Extract the [x, y] coordinate from the center of the cell holding the provided text.  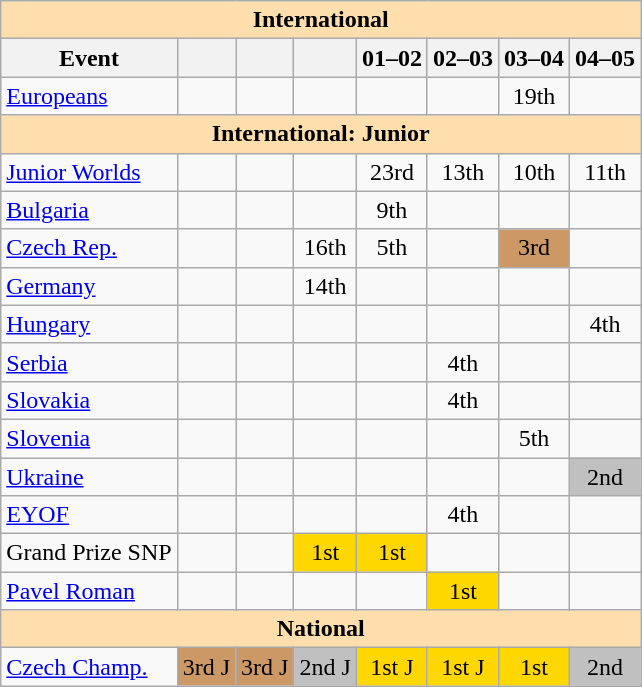
Pavel Roman [89, 591]
16th [325, 248]
International: Junior [321, 134]
3rd [534, 248]
Serbia [89, 362]
Europeans [89, 96]
Slovenia [89, 438]
International [321, 20]
Czech Champ. [89, 667]
Hungary [89, 324]
14th [325, 286]
02–03 [462, 58]
9th [392, 210]
EYOF [89, 515]
23rd [392, 172]
Bulgaria [89, 210]
19th [534, 96]
2nd J [325, 667]
Czech Rep. [89, 248]
Slovakia [89, 400]
Germany [89, 286]
Ukraine [89, 477]
03–04 [534, 58]
Event [89, 58]
Grand Prize SNP [89, 553]
11th [606, 172]
04–05 [606, 58]
13th [462, 172]
Junior Worlds [89, 172]
10th [534, 172]
National [321, 629]
01–02 [392, 58]
